Scan for the cell matching the given text and deliver its [x, y] coordinate at center. 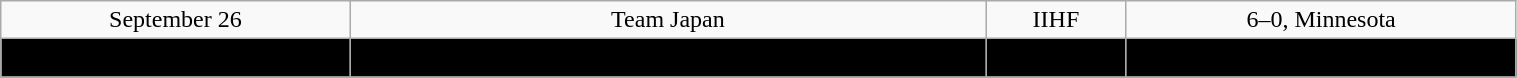
CIS [1056, 58]
Team Japan [668, 20]
6–0, Minnesota [1321, 20]
7–0, Minnesota [1321, 58]
Univ. of British Columbia [668, 58]
IIHF [1056, 20]
September 26 [176, 20]
September 27 [176, 58]
